Pinpoint the cell where the given text exists, returning its [X, Y] midpoint coordinate. 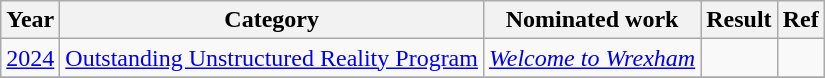
Category [272, 20]
Ref [800, 20]
2024 [30, 58]
Year [30, 20]
Result [739, 20]
Outstanding Unstructured Reality Program [272, 58]
Nominated work [592, 20]
Welcome to Wrexham [592, 58]
